For the text-containing cell, return its midpoint in (X, Y) coordinate format. 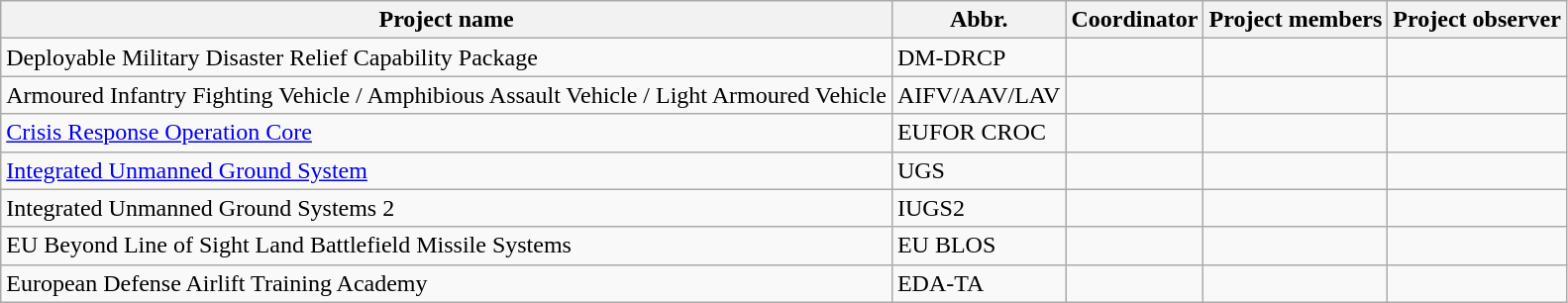
Integrated Unmanned Ground System (447, 170)
Integrated Unmanned Ground Systems 2 (447, 208)
Project observer (1478, 20)
Project name (447, 20)
IUGS2 (979, 208)
Project members (1296, 20)
Armoured Infantry Fighting Vehicle / Amphibious Assault Vehicle / Light Armoured Vehicle (447, 95)
Coordinator (1135, 20)
UGS (979, 170)
DM-DRCP (979, 57)
Deployable Military Disaster Relief Capability Package (447, 57)
EUFOR CROC (979, 133)
Crisis Response Operation Core (447, 133)
European Defense Airlift Training Academy (447, 283)
EU BLOS (979, 246)
AIFV/AAV/LAV (979, 95)
EDA-TA (979, 283)
EU Beyond Line of Sight Land Battlefield Missile Systems (447, 246)
Abbr. (979, 20)
